From the cell containing the given text, extract its center point as (X, Y) coordinate. 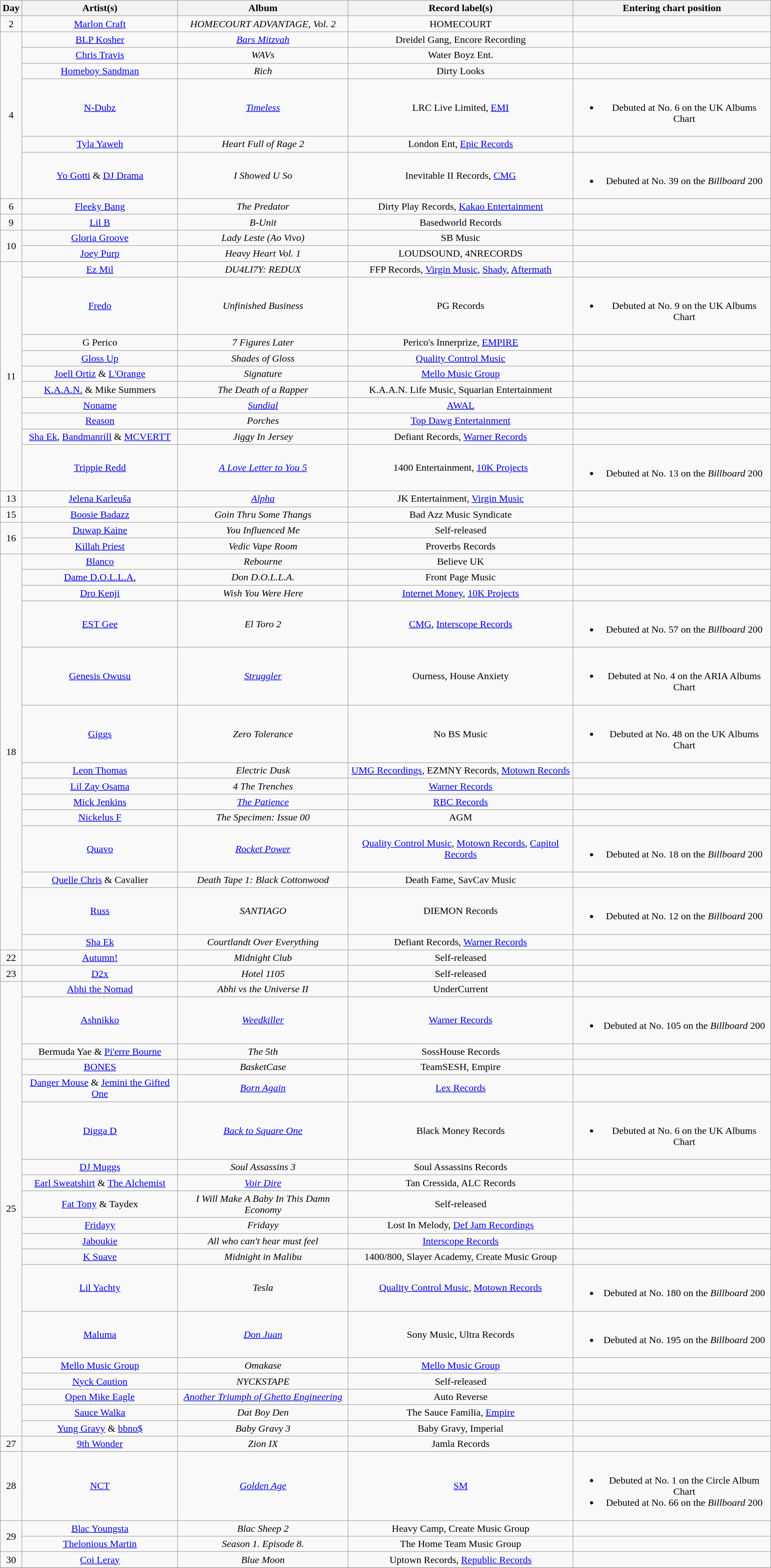
Earl Sweatshirt & The Alchemist (100, 1183)
Ourness, House Anxiety (460, 676)
2 (11, 24)
11 (11, 376)
Rocket Power (263, 848)
Lil B (100, 222)
30 (11, 1560)
SossHouse Records (460, 1052)
Killah Priest (100, 546)
Weedkiller (263, 1020)
Auto Reverse (460, 1397)
Nyck Caution (100, 1381)
7 Figures Later (263, 343)
Sundial (263, 405)
Maluma (100, 1334)
A Love Letter to You 5 (263, 468)
DJ Muggs (100, 1167)
Sha Ek, Bandmanrill & MCVERTT (100, 437)
Debuted at No. 4 on the ARIA Albums Chart (672, 676)
JK Entertainment, Virgin Music (460, 499)
Tyla Yaweh (100, 144)
9 (11, 222)
Artist(s) (100, 8)
Homeboy Sandman (100, 71)
Tan Cressida, ALC Records (460, 1183)
Marlon Craft (100, 24)
Quality Control Music, Motown Records, Capitol Records (460, 848)
Debuted at No. 1 on the Circle Album ChartDebuted at No. 66 on the Billboard 200 (672, 1486)
HOMECOURT ADVANTAGE, Vol. 2 (263, 24)
Interscope Records (460, 1241)
The 5th (263, 1052)
Dro Kenji (100, 593)
Lex Records (460, 1088)
Ez Mil (100, 269)
Tesla (263, 1288)
Bad Azz Music Syndicate (460, 514)
Inevitable II Records, CMG (460, 175)
B-Unit (263, 222)
Leon Thomas (100, 771)
Voir Dire (263, 1183)
18 (11, 752)
Blac Youngsta (100, 1528)
K.A.A.N. Life Music, Squarian Entertainment (460, 390)
28 (11, 1486)
Heavy Heart Vol. 1 (263, 253)
Debuted at No. 195 on the Billboard 200 (672, 1334)
LRC Live Limited, EMI (460, 107)
Digga D (100, 1131)
NYCKSTAPE (263, 1381)
Porches (263, 421)
Heart Full of Rage 2 (263, 144)
Fleeky Bang (100, 206)
Entering chart position (672, 8)
G Perico (100, 343)
Yo Gotti & DJ Drama (100, 175)
DIEMON Records (460, 911)
1400 Entertainment, 10K Projects (460, 468)
Lady Leste (Ao Vivo) (263, 238)
Debuted at No. 12 on the Billboard 200 (672, 911)
Shades of Gloss (263, 358)
Front Page Music (460, 577)
Alpha (263, 499)
22 (11, 958)
Blanco (100, 561)
Dreidel Gang, Encore Recording (460, 40)
6 (11, 206)
Rebourne (263, 561)
Golden Age (263, 1486)
16 (11, 538)
I Will Make A Baby In This Damn Economy (263, 1204)
Bermuda Yae & Pi'erre Bourne (100, 1052)
K.A.A.N. & Mike Summers (100, 390)
Sony Music, Ultra Records (460, 1334)
Autumn! (100, 958)
The Death of a Rapper (263, 390)
AGM (460, 818)
Rich (263, 71)
The Patience (263, 802)
N-Dubz (100, 107)
I Showed U So (263, 175)
Mick Jenkins (100, 802)
Don D.O.L.L.A. (263, 577)
1400/800, Slayer Academy, Create Music Group (460, 1257)
Gloria Groove (100, 238)
You Influenced Me (263, 530)
Ashnikko (100, 1020)
LOUDSOUND, 4NRECORDS (460, 253)
Danger Mouse & Jemini the Gifted One (100, 1088)
Omakase (263, 1365)
SANTIAGO (263, 911)
Another Triumph of Ghetto Engineering (263, 1397)
NCT (100, 1486)
D2x (100, 973)
Dirty Looks (460, 71)
Abhi vs the Universe II (263, 989)
13 (11, 499)
Bars Mitzvah (263, 40)
Courtlandt Over Everything (263, 942)
4 The Trenches (263, 786)
Quality Control Music, Motown Records (460, 1288)
Hotel 1105 (263, 973)
Dat Boy Den (263, 1412)
Record label(s) (460, 8)
Death Fame, SavCav Music (460, 880)
TeamSESH, Empire (460, 1067)
Trippie Redd (100, 468)
Born Again (263, 1088)
29 (11, 1536)
Genesis Owusu (100, 676)
The Home Team Music Group (460, 1544)
Noname (100, 405)
Blac Sheep 2 (263, 1528)
El Toro 2 (263, 624)
Jiggy In Jersey (263, 437)
Album (263, 8)
Chris Travis (100, 55)
Sauce Walka (100, 1412)
UnderCurrent (460, 989)
25 (11, 1208)
Gloss Up (100, 358)
Joey Purp (100, 253)
Giggs (100, 734)
Debuted at No. 57 on the Billboard 200 (672, 624)
Lil Yachty (100, 1288)
Sha Ek (100, 942)
Timeless (263, 107)
Heavy Camp, Create Music Group (460, 1528)
Baby Gravy, Imperial (460, 1428)
Debuted at No. 18 on the Billboard 200 (672, 848)
Believe UK (460, 561)
Lost In Melody, Def Jam Recordings (460, 1225)
Goin Thru Some Thangs (263, 514)
Proverbs Records (460, 546)
Day (11, 8)
EST Gee (100, 624)
Top Dawg Entertainment (460, 421)
Midnight Club (263, 958)
Debuted at No. 48 on the UK Albums Chart (672, 734)
BONES (100, 1067)
Lil Zay Osama (100, 786)
Russ (100, 911)
Debuted at No. 9 on the UK Albums Chart (672, 306)
Debuted at No. 180 on the Billboard 200 (672, 1288)
Back to Square One (263, 1131)
Dirty Play Records, Kakao Entertainment (460, 206)
27 (11, 1444)
Quality Control Music (460, 358)
Debuted at No. 13 on the Billboard 200 (672, 468)
DU4LI7Y: REDUX (263, 269)
No BS Music (460, 734)
Water Boyz Ent. (460, 55)
Soul Assassins 3 (263, 1167)
Signature (263, 374)
Black Money Records (460, 1131)
Vedic Vape Room (263, 546)
Fredo (100, 306)
The Specimen: Issue 00 (263, 818)
Unfinished Business (263, 306)
Debuted at No. 39 on the Billboard 200 (672, 175)
Zero Tolerance (263, 734)
Perico's Innerprize, EMPIRE (460, 343)
BasketCase (263, 1067)
London Ent, Epic Records (460, 144)
Zion IX (263, 1444)
Thelonious Martin (100, 1544)
Baby Gravy 3 (263, 1428)
Fat Tony & Taydex (100, 1204)
Nickelus F (100, 818)
Uptown Records, Republic Records (460, 1560)
10 (11, 245)
Dame D.O.L.L.A. (100, 577)
PG Records (460, 306)
The Sauce Familia, Empire (460, 1412)
Duwap Kaine (100, 530)
AWAL (460, 405)
15 (11, 514)
Electric Dusk (263, 771)
Joell Ortiz & L'Orange (100, 374)
SB Music (460, 238)
9th Wonder (100, 1444)
Debuted at No. 105 on the Billboard 200 (672, 1020)
23 (11, 973)
CMG, Interscope Records (460, 624)
K Suave (100, 1257)
Wish You Were Here (263, 593)
Open Mike Eagle (100, 1397)
Basedworld Records (460, 222)
The Predator (263, 206)
Boosie Badazz (100, 514)
Midnight in Malibu (263, 1257)
Season 1. Episode 8. (263, 1544)
Quelle Chris & Cavalier (100, 880)
Coi Leray (100, 1560)
Jamla Records (460, 1444)
UMG Recordings, EZMNY Records, Motown Records (460, 771)
FFP Records, Virgin Music, Shady, Aftermath (460, 269)
BLP Kosher (100, 40)
Yung Gravy & bbno$ (100, 1428)
HOMECOURT (460, 24)
WAVs (263, 55)
All who can't hear must feel (263, 1241)
Jaboukie (100, 1241)
Quavo (100, 848)
Soul Assassins Records (460, 1167)
RBC Records (460, 802)
Death Tape 1: Black Cottonwood (263, 880)
4 (11, 115)
Abhi the Nomad (100, 989)
Reason (100, 421)
Jelena Karleuša (100, 499)
Don Juan (263, 1334)
Struggler (263, 676)
SM (460, 1486)
Blue Moon (263, 1560)
Internet Money, 10K Projects (460, 593)
